Provide the (X, Y) coordinate of the cell's center where the given text is located.  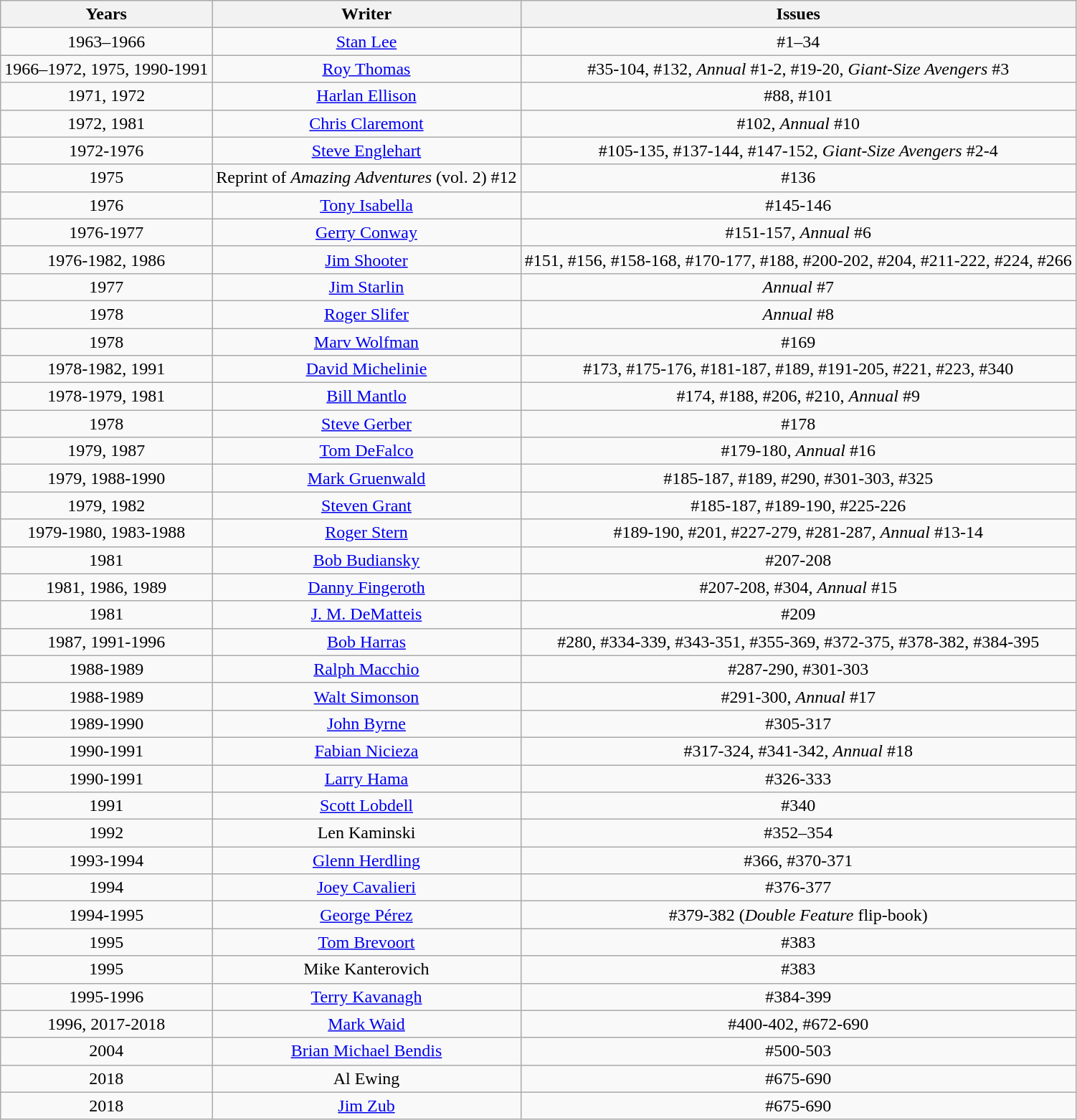
1996, 2017-2018 (106, 1024)
#145-146 (798, 205)
1971, 1972 (106, 96)
#136 (798, 178)
#317-324, #341-342, Annual #18 (798, 751)
1987, 1991-1996 (106, 642)
Jim Starlin (366, 287)
#185-187, #189, #290, #301-303, #325 (798, 478)
David Michelinie (366, 369)
Steve Englehart (366, 151)
#151-157, Annual #6 (798, 232)
Harlan Ellison (366, 96)
#400-402, #672-690 (798, 1024)
Bob Harras (366, 642)
Walt Simonson (366, 696)
Brian Michael Bendis (366, 1051)
#340 (798, 806)
2004 (106, 1051)
Ralph Macchio (366, 669)
#305-317 (798, 723)
Len Kaminski (366, 833)
Marv Wolfman (366, 342)
#189-190, #201, #227-279, #281-287, Annual #13-14 (798, 533)
1976-1977 (106, 232)
Terry Kavanagh (366, 997)
#178 (798, 424)
1995-1996 (106, 997)
1978-1982, 1991 (106, 369)
Bill Mantlo (366, 397)
1994 (106, 888)
1978-1979, 1981 (106, 397)
Larry Hama (366, 778)
1994-1995 (106, 915)
#384-399 (798, 997)
Annual #8 (798, 314)
#88, #101 (798, 96)
Issues (798, 14)
Chris Claremont (366, 123)
John Byrne (366, 723)
Scott Lobdell (366, 806)
Glenn Herdling (366, 860)
Roy Thomas (366, 69)
#207-208 (798, 560)
Tony Isabella (366, 205)
Steve Gerber (366, 424)
#185-187, #189-190, #225-226 (798, 506)
Bob Budiansky (366, 560)
#287-290, #301-303 (798, 669)
1979, 1987 (106, 451)
#151, #156, #158-168, #170-177, #188, #200-202, #204, #211-222, #224, #266 (798, 260)
1976-1982, 1986 (106, 260)
Mark Waid (366, 1024)
#352–354 (798, 833)
#379-382 (Double Feature flip-book) (798, 915)
Stan Lee (366, 42)
#102, Annual #10 (798, 123)
Gerry Conway (366, 232)
1989-1990 (106, 723)
Roger Stern (366, 533)
Joey Cavalieri (366, 888)
Jim Zub (366, 1106)
#174, #188, #206, #210, Annual #9 (798, 397)
1966–1972, 1975, 1990-1991 (106, 69)
1975 (106, 178)
J. M. DeMatteis (366, 614)
Roger Slifer (366, 314)
Jim Shooter (366, 260)
1979, 1988-1990 (106, 478)
1963–1966 (106, 42)
Danny Fingeroth (366, 587)
Steven Grant (366, 506)
Reprint of Amazing Adventures (vol. 2) #12 (366, 178)
1972-1976 (106, 151)
#169 (798, 342)
#179-180, Annual #16 (798, 451)
#35-104, #132, Annual #1-2, #19-20, Giant-Size Avengers #3 (798, 69)
Years (106, 14)
1991 (106, 806)
#291-300, Annual #17 (798, 696)
Mark Gruenwald (366, 478)
#1–34 (798, 42)
#500-503 (798, 1051)
1972, 1981 (106, 123)
Mike Kanterovich (366, 969)
#207-208, #304, Annual #15 (798, 587)
1977 (106, 287)
Writer (366, 14)
1979-1980, 1983-1988 (106, 533)
#326-333 (798, 778)
#173, #175-176, #181-187, #189, #191-205, #221, #223, #340 (798, 369)
#366, #370-371 (798, 860)
#105-135, #137-144, #147-152, Giant-Size Avengers #2-4 (798, 151)
1979, 1982 (106, 506)
#376-377 (798, 888)
1992 (106, 833)
Tom Brevoort (366, 942)
1981, 1986, 1989 (106, 587)
1993-1994 (106, 860)
#280, #334-339, #343-351, #355-369, #372-375, #378-382, #384-395 (798, 642)
Annual #7 (798, 287)
George Pérez (366, 915)
Al Ewing (366, 1078)
Tom DeFalco (366, 451)
Fabian Nicieza (366, 751)
#209 (798, 614)
1976 (106, 205)
